Detect which cell encompasses the target text, then output its (X, Y) center coordinate. 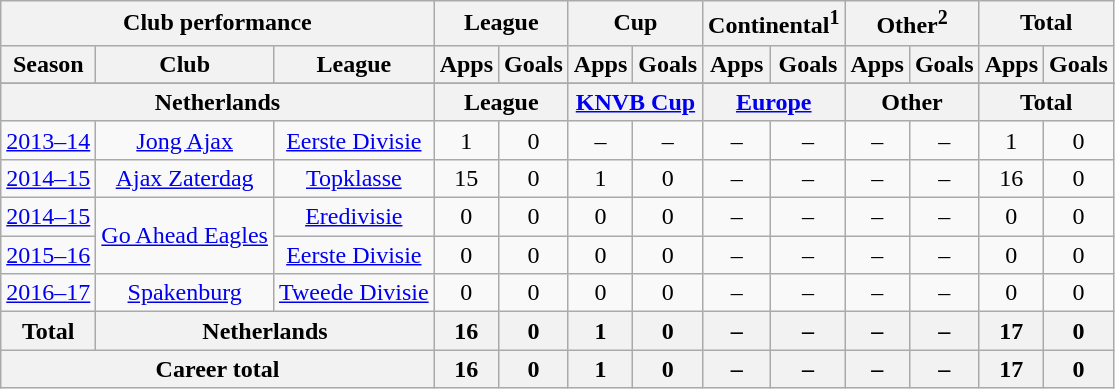
Continental1 (774, 24)
Season (48, 64)
15 (466, 178)
Cup (635, 24)
Club performance (218, 24)
Europe (774, 102)
KNVB Cup (635, 102)
Jong Ajax (185, 140)
Eredivisie (354, 217)
Spakenburg (185, 293)
Club (185, 64)
2013–14 (48, 140)
Career total (218, 369)
2016–17 (48, 293)
2015–16 (48, 255)
Go Ahead Eagles (185, 236)
Ajax Zaterdag (185, 178)
Topklasse (354, 178)
Other (912, 102)
Tweede Divisie (354, 293)
Other2 (912, 24)
